Identify which cell holds the provided text, then report its [x, y] central coordinate. 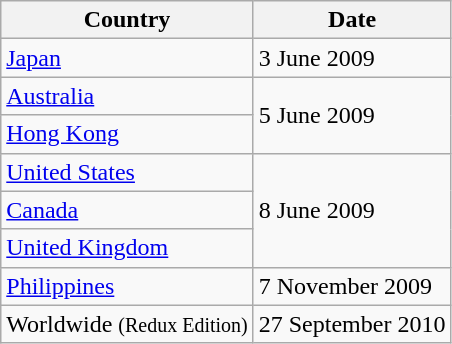
Australia [127, 96]
Philippines [127, 286]
Japan [127, 58]
3 June 2009 [352, 58]
27 September 2010 [352, 324]
7 November 2009 [352, 286]
Worldwide (Redux Edition) [127, 324]
Hong Kong [127, 134]
Country [127, 20]
United States [127, 172]
Date [352, 20]
5 June 2009 [352, 115]
8 June 2009 [352, 210]
Canada [127, 210]
United Kingdom [127, 248]
